Return the [X, Y] coordinate for the center point of the cell that contains the specified text.  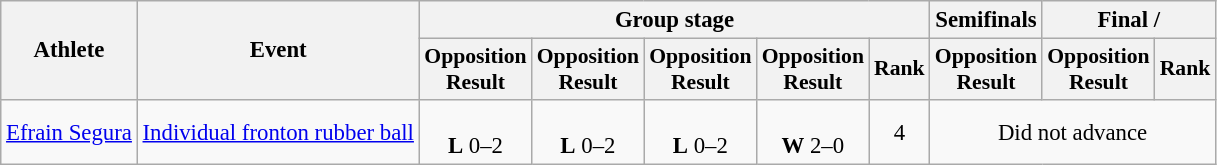
Semifinals [986, 20]
Efrain Segura [69, 132]
Individual fronton rubber ball [278, 132]
4 [900, 132]
Group stage [674, 20]
Final / [1128, 20]
Event [278, 50]
W 2–0 [813, 132]
Athlete [69, 50]
Did not advance [1073, 132]
